Capture the cell that displays the provided text and extract its [x, y] central coordinate. 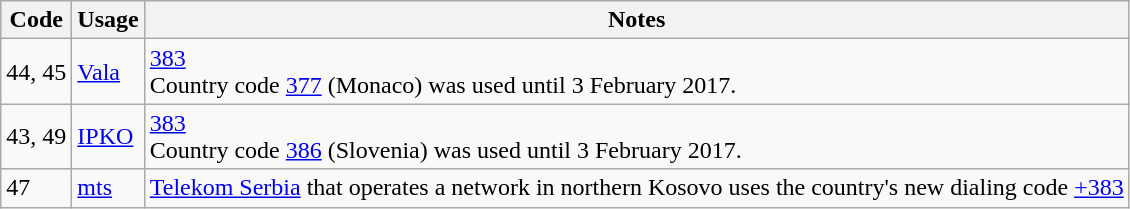
44, 45 [36, 72]
43, 49 [36, 136]
Usage [108, 20]
mts [108, 188]
383 Country code 386 (Slovenia) was used until 3 February 2017. [636, 136]
Notes [636, 20]
383 Country code 377 (Monaco) was used until 3 February 2017. [636, 72]
Vala [108, 72]
Code [36, 20]
Telekom Serbia that operates a network in northern Kosovo uses the country's new dialing code +383 [636, 188]
IPKO [108, 136]
47 [36, 188]
